For the text-containing cell, return its midpoint in (X, Y) coordinate format. 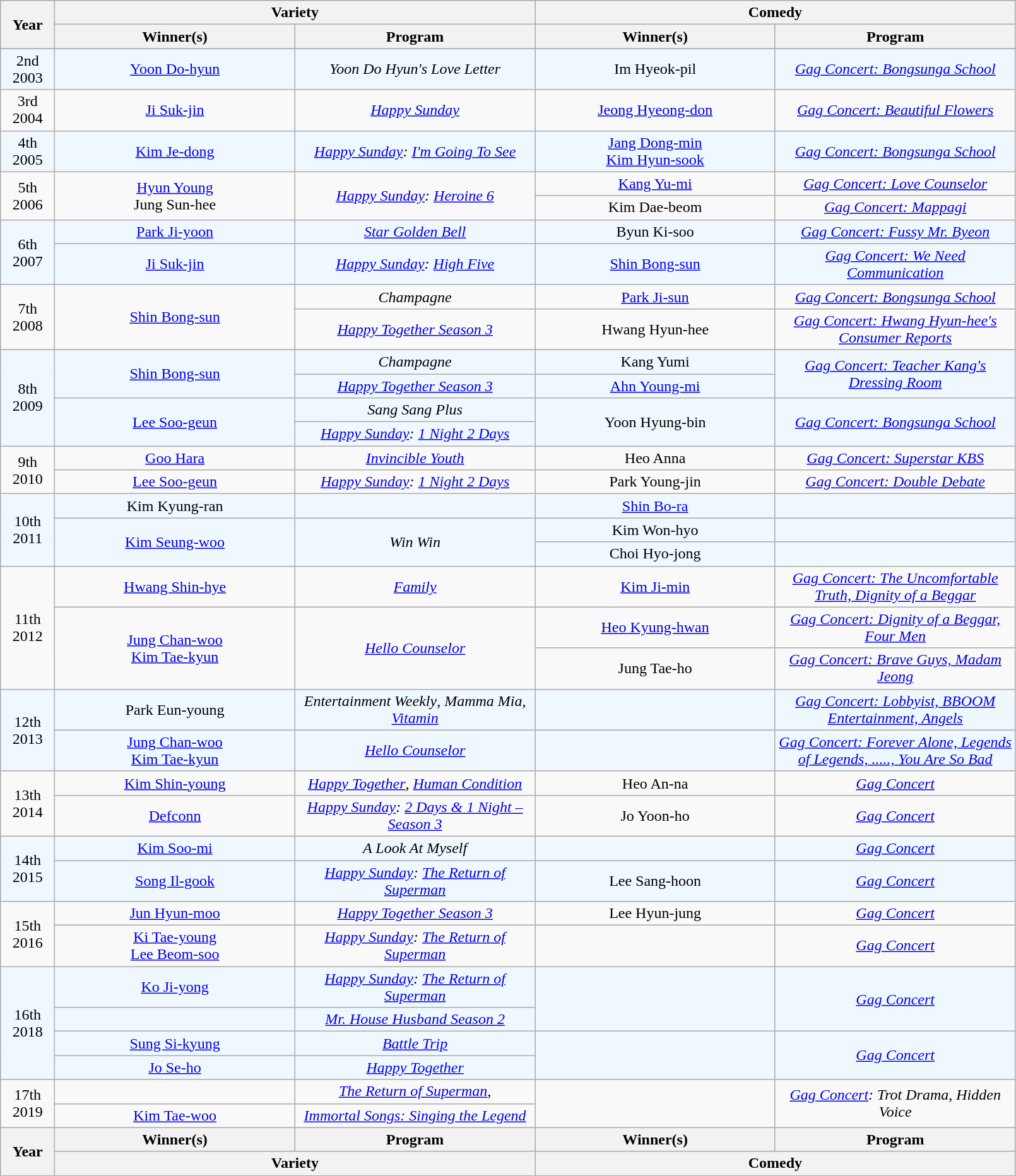
Sang Sang Plus (415, 410)
Jung Tae-ho (655, 669)
Ahn Young-mi (655, 385)
12th 2013 (28, 730)
Kim Dae-beom (655, 208)
Heo An-na (655, 783)
Gag Concert: Fussy Mr. Byeon (895, 232)
Defconn (175, 815)
Jo Yoon-ho (655, 815)
Kim Je-dong (175, 151)
Heo Kyung-hwan (655, 627)
Gag Concert: Dignity of a Beggar, Four Men (895, 627)
Sung Si-kyung (175, 1044)
Gag Concert: Superstar KBS (895, 458)
Shin Bo-ra (655, 506)
Kang Yu-mi (655, 184)
Happy Together (415, 1067)
Happy Sunday: I'm Going To See (415, 151)
11th 2012 (28, 627)
Gag Concert: The Uncomfortable Truth, Dignity of a Beggar (895, 587)
Hwang Hyun-hee (655, 329)
Mr. House Husband Season 2 (415, 1020)
Happy Sunday (415, 110)
16th 2018 (28, 1023)
Goo Hara (175, 458)
Jeong Hyeong-don (655, 110)
Gag Concert: Beautiful Flowers (895, 110)
Hyun YoungJung Sun-hee (175, 196)
2nd 2003 (28, 69)
Gag Concert: Forever Alone, Legends of Legends, ....., You Are So Bad (895, 751)
Kim Won-hyo (655, 530)
The Return of Superman, (415, 1091)
Yoon Do Hyun's Love Letter (415, 69)
Star Golden Bell (415, 232)
8th 2009 (28, 397)
Family (415, 587)
9th 2010 (28, 470)
Happy Sunday: High Five (415, 264)
Gag Concert: We Need Communication (895, 264)
Gag Concert: Lobbyist, BBOOM Entertainment, Angels (895, 709)
Kang Yumi (655, 362)
Kim Tae-woo (175, 1115)
Yoon Do-hyun (175, 69)
Heo Anna (655, 458)
7th 2008 (28, 317)
Kim Shin-young (175, 783)
13th 2014 (28, 804)
Park Ji-yoon (175, 232)
5th 2006 (28, 196)
Hwang Shin-hye (175, 587)
Gag Concert: Hwang Hyun-hee's Consumer Reports (895, 329)
Byun Ki-soo (655, 232)
Happy Sunday: 2 Days & 1 Night – Season 3 (415, 815)
Kim Soo-mi (175, 848)
Jo Se-ho (175, 1067)
Lee Sang-hoon (655, 881)
Gag Concert: Brave Guys, Madam Jeong (895, 669)
3rd 2004 (28, 110)
10th 2011 (28, 530)
A Look At Myself (415, 848)
Battle Trip (415, 1044)
Gag Concert: Trot Drama, Hidden Voice (895, 1103)
17th 2019 (28, 1103)
Happy Together, Human Condition (415, 783)
Kim Ji-min (655, 587)
Im Hyeok-pil (655, 69)
Yoon Hyung-bin (655, 422)
Gag Concert: Love Counselor (895, 184)
Ko Ji-yong (175, 987)
6th 2007 (28, 252)
Gag Concert: Mappagi (895, 208)
Win Win (415, 542)
15th 2016 (28, 934)
Choi Hyo-jong (655, 554)
Happy Sunday: Heroine 6 (415, 196)
Lee Hyun-jung (655, 914)
Park Young-jin (655, 482)
Ki Tae-youngLee Beom-soo (175, 946)
Entertainment Weekly, Mamma Mia, Vitamin (415, 709)
4th 2005 (28, 151)
Song Il-gook (175, 881)
14th 2015 (28, 868)
Gag Concert: Teacher Kang's Dressing Room (895, 373)
Invincible Youth (415, 458)
Park Eun-young (175, 709)
Kim Seung-woo (175, 542)
Park Ji-sun (655, 297)
Gag Concert: Double Debate (895, 482)
Jun Hyun-moo (175, 914)
Kim Kyung-ran (175, 506)
Jang Dong-minKim Hyun-sook (655, 151)
Immortal Songs: Singing the Legend (415, 1115)
